From the cell containing the given text, extract its center point as [X, Y] coordinate. 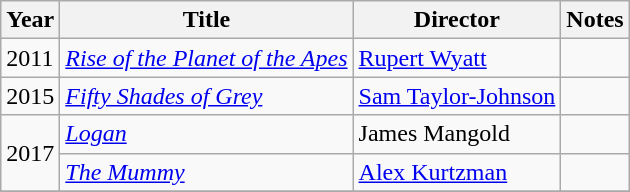
Title [206, 20]
Logan [206, 134]
Sam Taylor-Johnson [457, 96]
Fifty Shades of Grey [206, 96]
Notes [595, 20]
2017 [30, 153]
Director [457, 20]
2011 [30, 58]
Alex Kurtzman [457, 172]
The Mummy [206, 172]
Rise of the Planet of the Apes [206, 58]
Year [30, 20]
James Mangold [457, 134]
2015 [30, 96]
Rupert Wyatt [457, 58]
